Search for the cell housing the specified text and yield its [x, y] center coordinate. 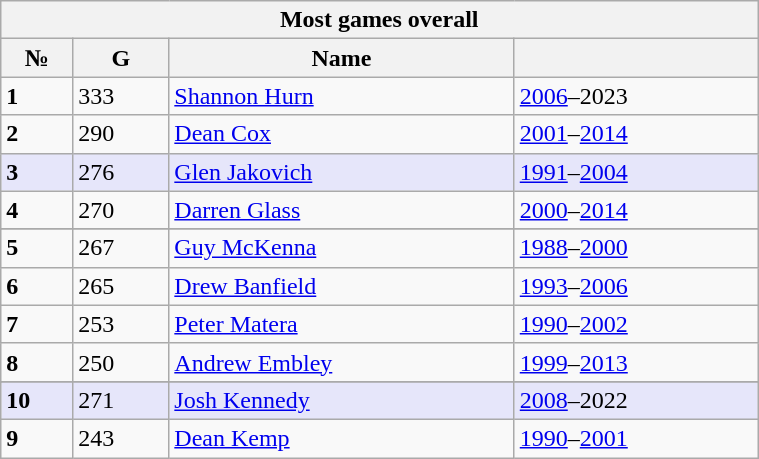
2 [37, 134]
1990–2001 [636, 438]
Most games overall [380, 20]
253 [121, 324]
Andrew Embley [342, 362]
Peter Matera [342, 324]
333 [121, 96]
7 [37, 324]
1991–2004 [636, 172]
290 [121, 134]
9 [37, 438]
1993–2006 [636, 286]
Glen Jakovich [342, 172]
1990–2002 [636, 324]
1999–2013 [636, 362]
Name [342, 58]
270 [121, 210]
Josh Kennedy [342, 400]
271 [121, 400]
№ [37, 58]
Guy McKenna [342, 248]
267 [121, 248]
6 [37, 286]
250 [121, 362]
Dean Kemp [342, 438]
Shannon Hurn [342, 96]
3 [37, 172]
Dean Cox [342, 134]
G [121, 58]
5 [37, 248]
4 [37, 210]
276 [121, 172]
243 [121, 438]
2008–2022 [636, 400]
Darren Glass [342, 210]
10 [37, 400]
1 [37, 96]
8 [37, 362]
1988–2000 [636, 248]
2006–2023 [636, 96]
2001–2014 [636, 134]
Drew Banfield [342, 286]
2000–2014 [636, 210]
265 [121, 286]
